For the text-containing cell, return its midpoint in (x, y) coordinate format. 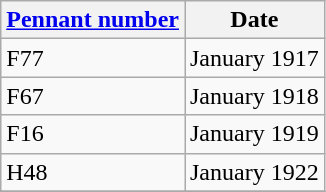
January 1922 (254, 172)
F67 (93, 96)
H48 (93, 172)
F16 (93, 134)
January 1917 (254, 58)
Date (254, 20)
January 1919 (254, 134)
Pennant number (93, 20)
F77 (93, 58)
January 1918 (254, 96)
